Extract the (X, Y) coordinate from the center of the cell holding the provided text.  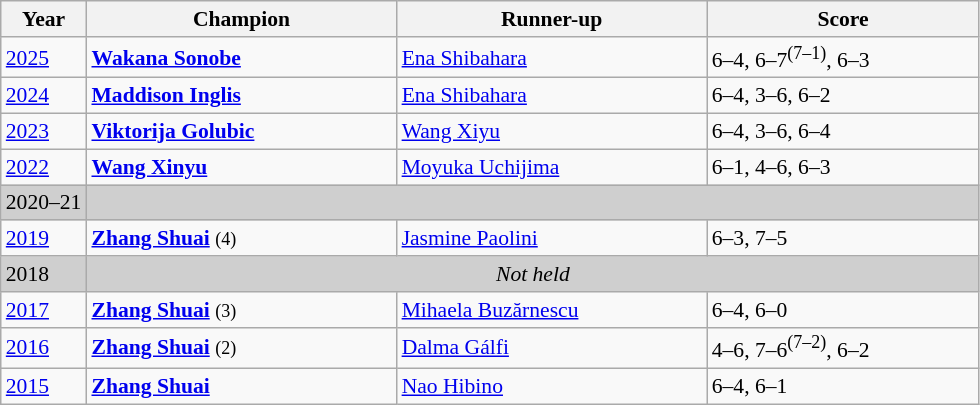
Zhang Shuai (4) (241, 239)
Champion (241, 19)
2022 (44, 167)
2018 (44, 274)
Wang Xiyu (552, 132)
Jasmine Paolini (552, 239)
Nao Hibino (552, 387)
6–4, 6–7(7–1), 6–3 (844, 58)
2015 (44, 387)
6–4, 6–1 (844, 387)
2020–21 (44, 203)
Score (844, 19)
6–4, 6–0 (844, 310)
Zhang Shuai (2) (241, 348)
2016 (44, 348)
6–4, 3–6, 6–2 (844, 96)
Zhang Shuai (241, 387)
Zhang Shuai (3) (241, 310)
6–4, 3–6, 6–4 (844, 132)
2017 (44, 310)
Wakana Sonobe (241, 58)
6–3, 7–5 (844, 239)
Moyuka Uchijima (552, 167)
Mihaela Buzărnescu (552, 310)
6–1, 4–6, 6–3 (844, 167)
2019 (44, 239)
Wang Xinyu (241, 167)
Viktorija Golubic (241, 132)
Runner-up (552, 19)
Maddison Inglis (241, 96)
Not held (532, 274)
Year (44, 19)
Dalma Gálfi (552, 348)
2025 (44, 58)
4–6, 7–6(7–2), 6–2 (844, 348)
2024 (44, 96)
2023 (44, 132)
